Determine the [x, y] coordinate at the center of the cell enclosing the given text.  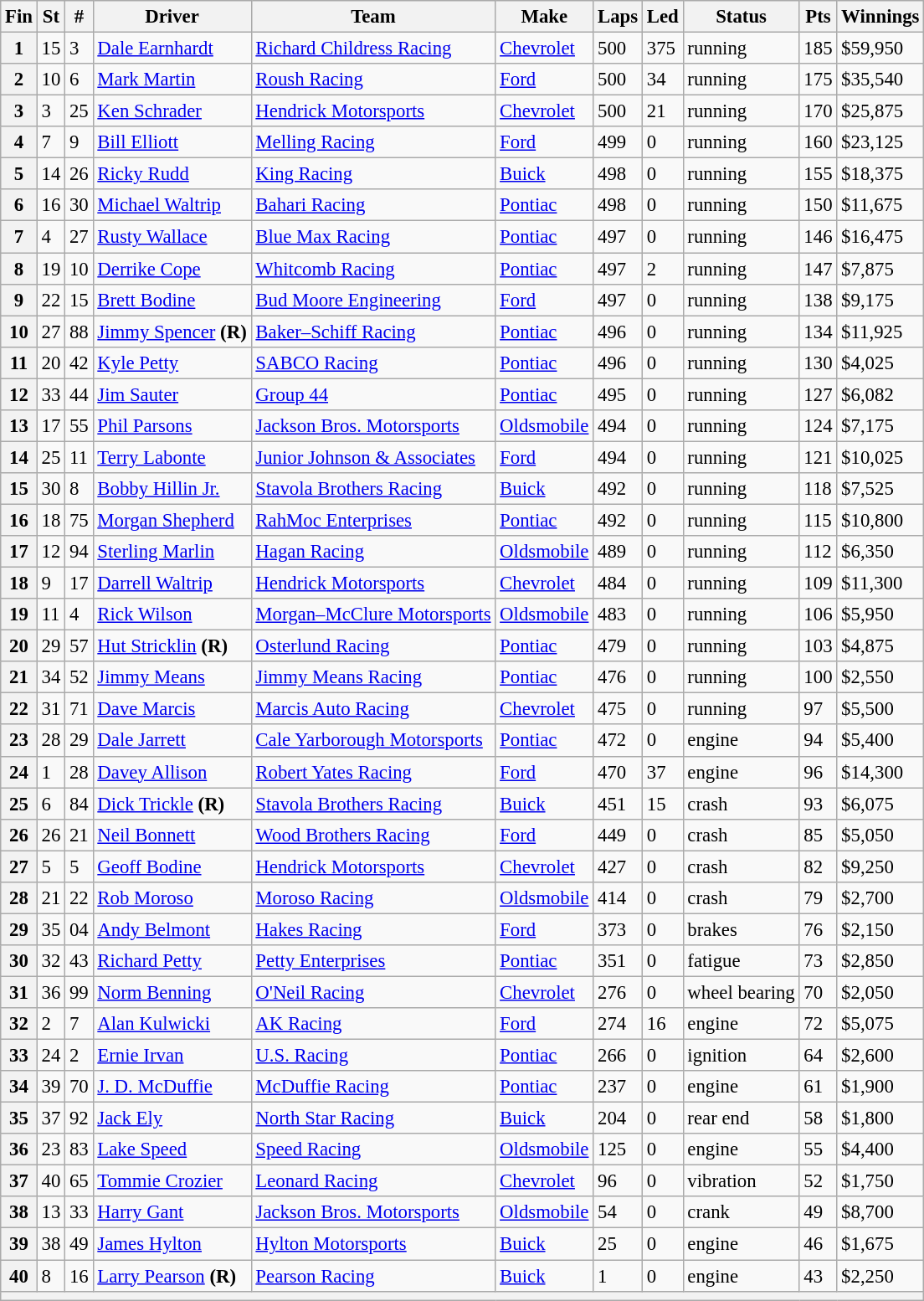
$9,250 [880, 866]
U.S. Racing [373, 1056]
Brett Bodine [172, 300]
$5,075 [880, 1024]
472 [618, 741]
Bobby Hillin Jr. [172, 489]
Michael Waltrip [172, 205]
125 [618, 1149]
61 [819, 1087]
Neil Bonnett [172, 835]
Tommie Crozier [172, 1181]
Andy Belmont [172, 929]
Rusty Wallace [172, 237]
100 [819, 677]
$4,400 [880, 1149]
Geoff Bodine [172, 866]
Dave Marcis [172, 709]
Lake Speed [172, 1149]
Group 44 [373, 394]
147 [819, 269]
vibration [742, 1181]
Cale Yarborough Motorsports [373, 741]
121 [819, 457]
130 [819, 363]
Pearson Racing [373, 1276]
Bill Elliott [172, 142]
$2,600 [880, 1056]
wheel bearing [742, 992]
Sterling Marlin [172, 552]
76 [819, 929]
Moroso Racing [373, 898]
ignition [742, 1056]
475 [618, 709]
$2,250 [880, 1276]
73 [819, 961]
375 [663, 49]
Norm Benning [172, 992]
brakes [742, 929]
Robert Yates Racing [373, 772]
$11,675 [880, 205]
$14,300 [880, 772]
$7,175 [880, 426]
St [50, 17]
93 [819, 804]
Melling Racing [373, 142]
88 [79, 332]
427 [618, 866]
Jimmy Spencer (R) [172, 332]
470 [618, 772]
146 [819, 237]
$11,925 [880, 332]
$16,475 [880, 237]
$2,700 [880, 898]
97 [819, 709]
483 [618, 615]
Dick Trickle (R) [172, 804]
92 [79, 1118]
$2,150 [880, 929]
04 [79, 929]
484 [618, 584]
124 [819, 426]
# [79, 17]
109 [819, 584]
175 [819, 80]
King Racing [373, 174]
Blue Max Racing [373, 237]
185 [819, 49]
North Star Racing [373, 1118]
42 [79, 363]
476 [618, 677]
$2,050 [880, 992]
85 [819, 835]
$35,540 [880, 80]
Bud Moore Engineering [373, 300]
112 [819, 552]
$7,875 [880, 269]
Jim Sauter [172, 394]
54 [618, 1213]
127 [819, 394]
$1,750 [880, 1181]
Larry Pearson (R) [172, 1276]
Status [742, 17]
84 [79, 804]
83 [79, 1149]
Morgan Shepherd [172, 520]
75 [79, 520]
495 [618, 394]
118 [819, 489]
Hagan Racing [373, 552]
Dale Earnhardt [172, 49]
150 [819, 205]
O'Neil Racing [373, 992]
Pts [819, 17]
155 [819, 174]
499 [618, 142]
$11,300 [880, 584]
266 [618, 1056]
449 [618, 835]
$18,375 [880, 174]
44 [79, 394]
Led [663, 17]
$25,875 [880, 111]
115 [819, 520]
103 [819, 646]
$8,700 [880, 1213]
Derrike Cope [172, 269]
Kyle Petty [172, 363]
$6,082 [880, 394]
64 [819, 1056]
$1,800 [880, 1118]
$6,350 [880, 552]
Baker–Schiff Racing [373, 332]
Osterlund Racing [373, 646]
99 [79, 992]
Jack Ely [172, 1118]
Wood Brothers Racing [373, 835]
72 [819, 1024]
170 [819, 111]
Alan Kulwicki [172, 1024]
57 [79, 646]
$6,075 [880, 804]
Terry Labonte [172, 457]
Bahari Racing [373, 205]
$10,800 [880, 520]
$4,025 [880, 363]
276 [618, 992]
$4,875 [880, 646]
489 [618, 552]
134 [819, 332]
Darrell Waltrip [172, 584]
Team [373, 17]
$5,950 [880, 615]
138 [819, 300]
$5,400 [880, 741]
82 [819, 866]
Laps [618, 17]
J. D. McDuffie [172, 1087]
SABCO Racing [373, 363]
65 [79, 1181]
Make [544, 17]
479 [618, 646]
$1,900 [880, 1087]
$5,500 [880, 709]
$1,675 [880, 1244]
204 [618, 1118]
46 [819, 1244]
$10,025 [880, 457]
$2,850 [880, 961]
Rob Moroso [172, 898]
Leonard Racing [373, 1181]
Winnings [880, 17]
Dale Jarrett [172, 741]
crank [742, 1213]
James Hylton [172, 1244]
$5,050 [880, 835]
$7,525 [880, 489]
Hut Stricklin (R) [172, 646]
Rick Wilson [172, 615]
RahMoc Enterprises [373, 520]
414 [618, 898]
Mark Martin [172, 80]
373 [618, 929]
Jimmy Means [172, 677]
58 [819, 1118]
274 [618, 1024]
Fin [19, 17]
Ricky Rudd [172, 174]
Jimmy Means Racing [373, 677]
Whitcomb Racing [373, 269]
Ernie Irvan [172, 1056]
Hylton Motorsports [373, 1244]
McDuffie Racing [373, 1087]
Hakes Racing [373, 929]
Morgan–McClure Motorsports [373, 615]
160 [819, 142]
rear end [742, 1118]
351 [618, 961]
Junior Johnson & Associates [373, 457]
Phil Parsons [172, 426]
Harry Gant [172, 1213]
Petty Enterprises [373, 961]
Richard Childress Racing [373, 49]
fatigue [742, 961]
$2,550 [880, 677]
$59,950 [880, 49]
Richard Petty [172, 961]
106 [819, 615]
$9,175 [880, 300]
AK Racing [373, 1024]
237 [618, 1087]
Roush Racing [373, 80]
Marcis Auto Racing [373, 709]
$23,125 [880, 142]
79 [819, 898]
Driver [172, 17]
71 [79, 709]
Speed Racing [373, 1149]
Ken Schrader [172, 111]
451 [618, 804]
Davey Allison [172, 772]
